Capture the cell that displays the provided text and extract its (x, y) central coordinate. 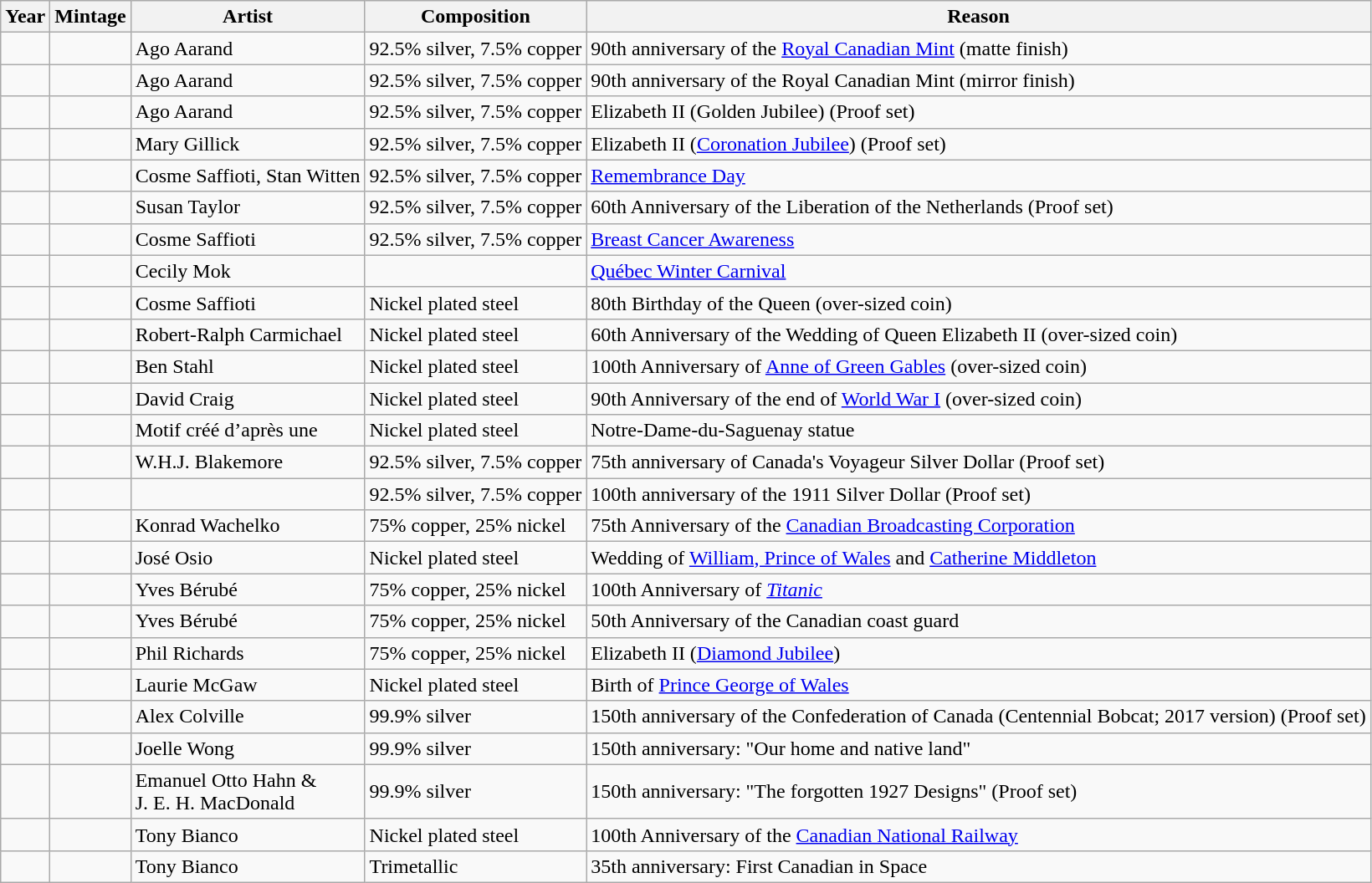
Laurie McGaw (248, 685)
Québec Winter Carnival (979, 271)
Cecily Mok (248, 271)
Year (25, 17)
150th anniversary of the Confederation of Canada (Centennial Bobcat; 2017 version) (Proof set) (979, 717)
David Craig (248, 399)
W.H.J. Blakemore (248, 462)
80th Birthday of the Queen (over-sized coin) (979, 303)
Wedding of William, Prince of Wales and Catherine Middleton (979, 558)
90th anniversary of the Royal Canadian Mint (matte finish) (979, 48)
60th Anniversary of the Wedding of Queen Elizabeth II (over-sized coin) (979, 334)
Alex Colville (248, 717)
35th anniversary: First Canadian in Space (979, 866)
100th anniversary of the 1911 Silver Dollar (Proof set) (979, 494)
Susan Taylor (248, 207)
100th Anniversary of Anne of Green Gables (over-sized coin) (979, 366)
Mintage (90, 17)
Notre-Dame-du-Saguenay statue (979, 431)
Phil Richards (248, 653)
Motif créé d’après une (248, 431)
Elizabeth II (Golden Jubilee) (Proof set) (979, 112)
Artist (248, 17)
90th Anniversary of the end of World War I (over-sized coin) (979, 399)
150th anniversary: "Our home and native land" (979, 748)
Emanuel Otto Hahn & J. E. H. MacDonald (248, 791)
75th anniversary of Canada's Voyageur Silver Dollar (Proof set) (979, 462)
Cosme Saffioti, Stan Witten (248, 176)
Composition (475, 17)
Mary Gillick (248, 144)
Birth of Prince George of Wales (979, 685)
Remembrance Day (979, 176)
150th anniversary: "The forgotten 1927 Designs" (Proof set) (979, 791)
100th Anniversary of the Canadian National Railway (979, 835)
60th Anniversary of the Liberation of the Netherlands (Proof set) (979, 207)
Joelle Wong (248, 748)
50th Anniversary of the Canadian coast guard (979, 621)
Elizabeth II (Diamond Jubilee) (979, 653)
Trimetallic (475, 866)
75th Anniversary of the Canadian Broadcasting Corporation (979, 526)
José Osio (248, 558)
100th Anniversary of Titanic (979, 590)
Konrad Wachelko (248, 526)
Robert-Ralph Carmichael (248, 334)
Elizabeth II (Coronation Jubilee) (Proof set) (979, 144)
Reason (979, 17)
Ben Stahl (248, 366)
90th anniversary of the Royal Canadian Mint (mirror finish) (979, 80)
Breast Cancer Awareness (979, 239)
